Capture the cell that displays the provided text and extract its [X, Y] central coordinate. 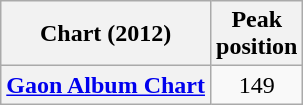
Gaon Album Chart [106, 85]
Chart (2012) [106, 34]
Peakposition [257, 34]
149 [257, 85]
